Pinpoint the cell where the given text exists, returning its [x, y] midpoint coordinate. 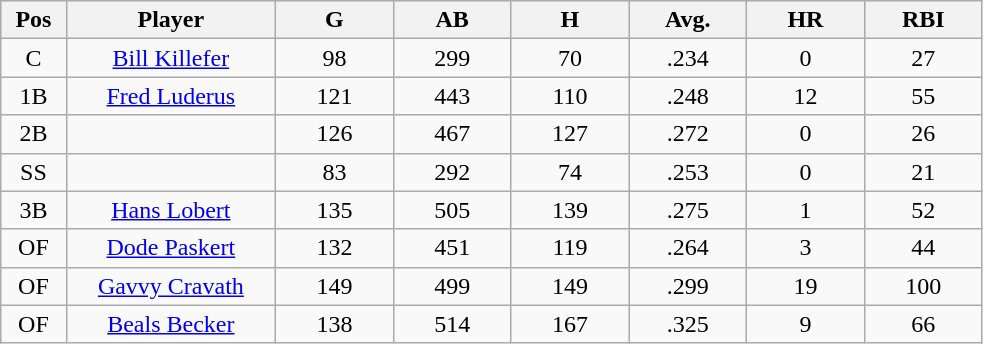
505 [452, 210]
.248 [688, 96]
3 [806, 248]
299 [452, 58]
.275 [688, 210]
.234 [688, 58]
135 [335, 210]
RBI [923, 20]
2B [34, 134]
.272 [688, 134]
167 [570, 324]
SS [34, 172]
110 [570, 96]
Player [170, 20]
27 [923, 58]
C [34, 58]
1 [806, 210]
Hans Lobert [170, 210]
.253 [688, 172]
1B [34, 96]
Fred Luderus [170, 96]
83 [335, 172]
Dode Paskert [170, 248]
66 [923, 324]
.264 [688, 248]
499 [452, 286]
Avg. [688, 20]
70 [570, 58]
119 [570, 248]
19 [806, 286]
127 [570, 134]
3B [34, 210]
292 [452, 172]
9 [806, 324]
AB [452, 20]
.299 [688, 286]
G [335, 20]
Gavvy Cravath [170, 286]
26 [923, 134]
H [570, 20]
126 [335, 134]
Beals Becker [170, 324]
Bill Killefer [170, 58]
52 [923, 210]
Pos [34, 20]
467 [452, 134]
514 [452, 324]
44 [923, 248]
12 [806, 96]
HR [806, 20]
55 [923, 96]
121 [335, 96]
74 [570, 172]
138 [335, 324]
443 [452, 96]
139 [570, 210]
.325 [688, 324]
100 [923, 286]
21 [923, 172]
132 [335, 248]
451 [452, 248]
98 [335, 58]
